Search for the cell housing the specified text and yield its (x, y) center coordinate. 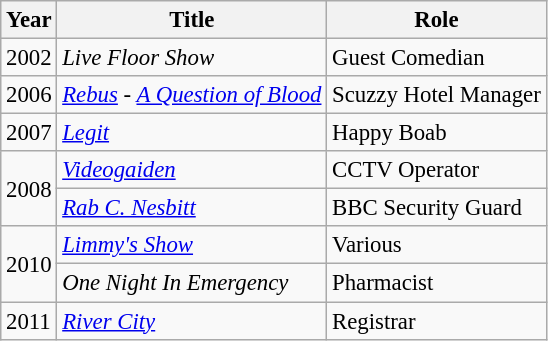
Limmy's Show (192, 245)
2006 (29, 95)
2007 (29, 133)
Guest Comedian (436, 58)
2008 (29, 188)
Role (436, 20)
Registrar (436, 321)
Legit (192, 133)
River City (192, 321)
CCTV Operator (436, 170)
Pharmacist (436, 283)
2011 (29, 321)
BBC Security Guard (436, 208)
Year (29, 20)
Title (192, 20)
Videogaiden (192, 170)
Scuzzy Hotel Manager (436, 95)
Rebus - A Question of Blood (192, 95)
Live Floor Show (192, 58)
Happy Boab (436, 133)
Various (436, 245)
Rab C. Nesbitt (192, 208)
2010 (29, 264)
2002 (29, 58)
One Night In Emergency (192, 283)
